Extract the [x, y] coordinate from the center of the cell holding the provided text.  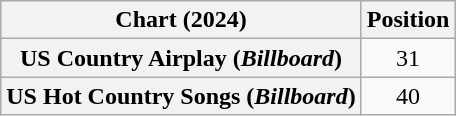
Position [408, 20]
40 [408, 96]
US Country Airplay (Billboard) [181, 58]
Chart (2024) [181, 20]
US Hot Country Songs (Billboard) [181, 96]
31 [408, 58]
